Identify which cell holds the provided text, then report its [X, Y] central coordinate. 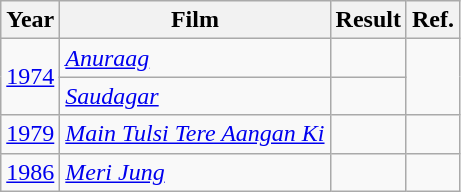
Film [195, 20]
1974 [30, 77]
Result [368, 20]
Meri Jung [195, 172]
Year [30, 20]
1979 [30, 134]
Anuraag [195, 58]
Saudagar [195, 96]
1986 [30, 172]
Ref. [432, 20]
Main Tulsi Tere Aangan Ki [195, 134]
